Output the (X, Y) coordinate of the center of the cell containing the given text.  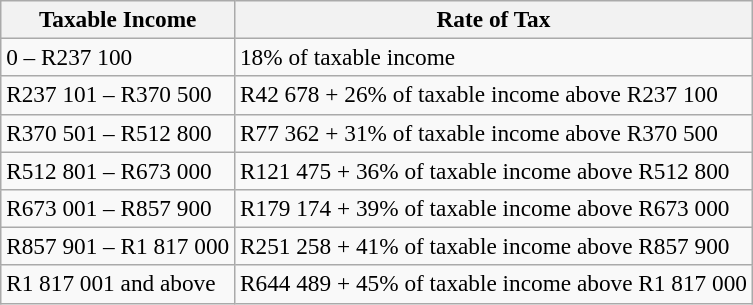
R179 174 + 39% of taxable income above R673 000 (494, 208)
0 – R237 100 (118, 57)
R237 101 – R370 500 (118, 95)
R77 362 + 31% of taxable income above R370 500 (494, 133)
R857 901 – R1 817 000 (118, 246)
R251 258 + 41% of taxable income above R857 900 (494, 246)
R121 475 + 36% of taxable income above R512 800 (494, 170)
R1 817 001 and above (118, 284)
Rate of Tax (494, 19)
Taxable Income (118, 19)
R370 501 – R512 800 (118, 133)
18% of taxable income (494, 57)
R673 001 – R857 900 (118, 208)
R644 489 + 45% of taxable income above R1 817 000 (494, 284)
R512 801 – R673 000 (118, 170)
R42 678 + 26% of taxable income above R237 100 (494, 95)
